Detect which cell encompasses the target text, then output its [x, y] center coordinate. 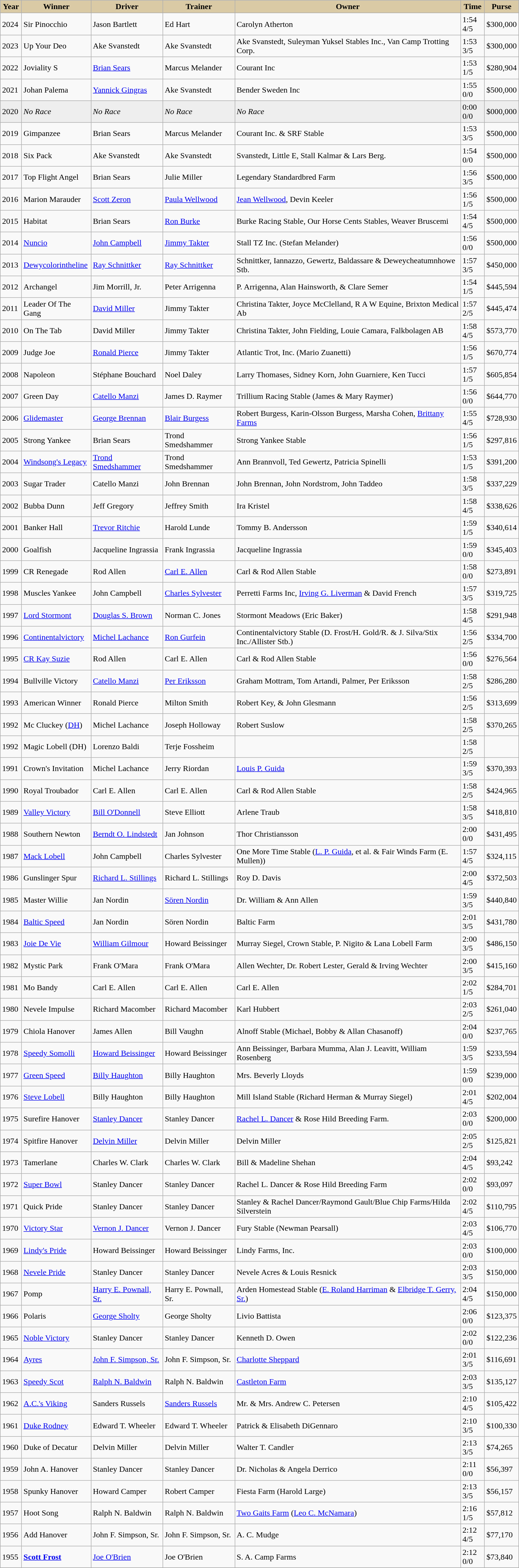
Schnittker, Iannazzo, Gewertz, Baldassare & Deweycheatumnhowe Stb. [348, 265]
1:57 1/5 [473, 374]
Nuncio [56, 243]
Joviality S [56, 68]
P. Arrigenna, Alan Hainsworth, & Clare Semer [348, 287]
Robert Suslow [348, 725]
Jan Johnson [199, 834]
Murray Siegel, Crown Stable, P. Nigito & Lana Lobell Farm [348, 944]
1974 [11, 1141]
Purse [501, 7]
$337,229 [501, 484]
Crown's Invitation [56, 769]
2:02 1/5 [473, 987]
Bill Vaughn [199, 1031]
Douglas S. Brown [127, 615]
$573,770 [501, 330]
Ed Hart [199, 24]
2008 [11, 374]
2021 [11, 90]
Stéphane Bouchard [127, 374]
Mr. & Mrs. Andrew C. Petersen [348, 1403]
Duke Rodney [56, 1426]
$100,000 [501, 1250]
2016 [11, 199]
$000,000 [501, 112]
Six Pack [56, 155]
Mill Island Stable (Richard Herman & Murray Siegel) [348, 1097]
Bullville Victory [56, 681]
Habitat [56, 221]
Valley Victory [56, 812]
$233,594 [501, 1053]
$286,280 [501, 681]
1997 [11, 615]
Magic Lobell (DH) [56, 746]
Archangel [56, 287]
Trevor Ritchie [127, 528]
2017 [11, 177]
Muscles Yankee [56, 593]
Milton Smith [199, 703]
$106,770 [501, 1228]
1980 [11, 1010]
Blair Burgess [199, 418]
1984 [11, 921]
2023 [11, 46]
Robert Key, & John Glesmann [348, 703]
Speedy Scot [56, 1382]
Arden Homestead Stable (E. Roland Harriman & Elbridge T. Gerry, Sr.) [348, 1294]
1968 [11, 1272]
1989 [11, 812]
Karl Hubbert [348, 1010]
Norman C. Jones [199, 615]
2:00 0/0 [473, 834]
Glidemaster [56, 418]
Larry Thomases, Sidney Korn, John Guarniere, Ken Tucci [348, 374]
$297,816 [501, 440]
Marion Marauder [56, 199]
S. A. Camp Farms [348, 1557]
Tommy B. Andersson [348, 528]
1958 [11, 1491]
Super Bowl [56, 1185]
Paula Wellwood [199, 199]
$450,000 [501, 265]
$74,265 [501, 1447]
Jerry Riordan [199, 769]
2010 [11, 330]
1963 [11, 1382]
$122,236 [501, 1338]
1956 [11, 1535]
Courant Inc. & SRF Stable [348, 133]
$202,004 [501, 1097]
Continentalvictory [56, 637]
1998 [11, 593]
Thor Christiansson [348, 834]
$77,170 [501, 1535]
Victory Star [56, 1228]
$391,200 [501, 462]
2014 [11, 243]
$125,821 [501, 1141]
$56,157 [501, 1491]
2006 [11, 418]
Dr. Nicholas & Angela Derrico [348, 1469]
One More Time Stable (L. P. Guida, et al. & Fair Winds Farm (E. Mullen)) [348, 856]
1986 [11, 878]
Allen Wechter, Dr. Robert Lester, Gerald & Irving Wechter [348, 965]
0:00 0/0 [473, 112]
1:54 0/0 [473, 155]
$57,812 [501, 1513]
$239,000 [501, 1075]
1978 [11, 1053]
Top Flight Angel [56, 177]
Nevele Acres & Louis Resnick [348, 1272]
Dewycolorintheline [56, 265]
Mc Cluckey (DH) [56, 725]
Ake Svanstedt, Suleyman Yuksel Stables Inc., Van Camp Trotting Corp. [348, 46]
Ron Burke [199, 221]
1965 [11, 1338]
$276,564 [501, 659]
1961 [11, 1426]
Up Your Deo [56, 46]
1962 [11, 1403]
2:10 3/5 [473, 1426]
$73,840 [501, 1557]
$644,770 [501, 396]
2004 [11, 462]
$291,948 [501, 615]
$370,265 [501, 725]
Nevele Pride [56, 1272]
Time [473, 7]
Bill O'Donnell [127, 812]
Banker Hall [56, 528]
A. C. Mudge [348, 1535]
Lord Stormont [56, 615]
2:11 0/0 [473, 1469]
1:55 4/5 [473, 418]
$431,495 [501, 834]
Arlene Traub [348, 812]
Windsong's Legacy [56, 462]
$334,700 [501, 637]
Owner [348, 7]
Jim Morrill, Jr. [127, 287]
James Allen [127, 1031]
1:57 2/5 [473, 309]
Lindy's Pride [56, 1250]
2:01 4/5 [473, 1097]
2:12 4/5 [473, 1535]
Courant Inc [348, 68]
Bender Sweden Inc [348, 90]
Continentalvictory Stable (D. Frost/H. Gold/R. & J. Silva/Stix Inc./Allister Stb.) [348, 637]
Julie Miller [199, 177]
2:06 0/0 [473, 1316]
2015 [11, 221]
Nevele Impulse [56, 1010]
$670,774 [501, 353]
On The Tab [56, 330]
Kenneth D. Owen [348, 1338]
2001 [11, 528]
$319,725 [501, 593]
$261,040 [501, 1010]
2009 [11, 353]
1967 [11, 1294]
Leader Of The Gang [56, 309]
Jeffrey Smith [199, 506]
Noble Victory [56, 1338]
$338,626 [501, 506]
1990 [11, 790]
Speedy Somolli [56, 1053]
Sugar Trader [56, 484]
2022 [11, 68]
Jeff Gregory [127, 506]
1975 [11, 1119]
2:05 2/5 [473, 1141]
Dr. William & Ann Allen [348, 900]
$445,474 [501, 309]
$280,904 [501, 68]
Johan Palema [56, 90]
2:03 4/5 [473, 1228]
2:10 4/5 [473, 1403]
1982 [11, 965]
$431,780 [501, 921]
Hoot Song [56, 1513]
Jean Wellwood, Devin Keeler [348, 199]
2:00 4/5 [473, 878]
Patrick & Elisabeth DiGennaro [348, 1426]
$445,594 [501, 287]
Lorenzo Baldi [127, 746]
Fury Stable (Newman Pearsall) [348, 1228]
$123,375 [501, 1316]
Mo Bandy [56, 987]
Lindy Farms, Inc. [348, 1250]
Howard Camper [127, 1491]
$100,330 [501, 1426]
1994 [11, 681]
$135,127 [501, 1382]
1:56 3/5 [473, 177]
Driver [127, 7]
Carolyn Atherton [348, 24]
Graham Mottram, Tom Artandi, Palmer, Per Eriksson [348, 681]
Robert Camper [199, 1491]
$284,701 [501, 987]
1976 [11, 1097]
1955 [11, 1557]
Baltic Farm [348, 921]
Fiesta Farm (Harold Large) [348, 1491]
2:02 4/5 [473, 1206]
1981 [11, 987]
2020 [11, 112]
Robert Burgess, Karin-Olsson Burgess, Marsha Cohen, Brittany Farms [348, 418]
$370,393 [501, 769]
$345,403 [501, 549]
1996 [11, 637]
$105,422 [501, 1403]
$605,854 [501, 374]
Christina Takter, John Fielding, Louie Camara, Falkbolagen AB [348, 330]
John A. Hanover [56, 1469]
Perretti Farms Inc, Irving G. Liverman & David French [348, 593]
1973 [11, 1162]
1977 [11, 1075]
Stormont Meadows (Eric Baker) [348, 615]
John Brennan [199, 484]
Louis P. Guida [348, 769]
$313,699 [501, 703]
$110,795 [501, 1206]
1991 [11, 769]
Ayres [56, 1360]
Sir Pinocchio [56, 24]
George Brennan [127, 418]
2003 [11, 484]
$56,397 [501, 1469]
2:12 0/0 [473, 1557]
Surefire Hanover [56, 1119]
Royal Troubador [56, 790]
1960 [11, 1447]
2011 [11, 309]
Year [11, 7]
1:58 0/0 [473, 571]
$324,115 [501, 856]
1999 [11, 571]
$200,000 [501, 1119]
1:55 0/0 [473, 90]
1:54 1/5 [473, 287]
Polaris [56, 1316]
Berndt O. Lindstedt [127, 834]
Mack Lobell [56, 856]
William Gilmour [127, 944]
2002 [11, 506]
$728,930 [501, 418]
Atlantic Trot, Inc. (Mario Zuanetti) [348, 353]
Joseph Holloway [199, 725]
2019 [11, 133]
1983 [11, 944]
$93,242 [501, 1162]
2012 [11, 287]
Steve Elliott [199, 812]
Strong Yankee [56, 440]
$440,840 [501, 900]
Stall TZ Inc. (Stefan Melander) [348, 243]
$116,691 [501, 1360]
Bubba Dunn [56, 506]
$237,765 [501, 1031]
Winner [56, 7]
1969 [11, 1250]
Christina Takter, Joyce McClelland, R A W Equine, Brixton Medical Ab [348, 309]
$424,965 [501, 790]
2013 [11, 265]
A.C.'s Viking [56, 1403]
Ira Kristel [348, 506]
Baltic Speed [56, 921]
Quick Pride [56, 1206]
Steve Lobell [56, 1097]
1959 [11, 1469]
$415,160 [501, 965]
2024 [11, 24]
Castleton Farm [348, 1382]
$273,891 [501, 571]
$93,097 [501, 1185]
American Winner [56, 703]
Joie De Vie [56, 944]
1995 [11, 659]
Duke of Decatur [56, 1447]
$418,810 [501, 812]
Livio Battista [348, 1316]
$340,614 [501, 528]
1985 [11, 900]
1993 [11, 703]
1987 [11, 856]
Walter T. Candler [348, 1447]
1:57 4/5 [473, 856]
Spitfire Hanover [56, 1141]
Svanstedt, Little E, Stall Kalmar & Lars Berg. [348, 155]
CR Renegade [56, 571]
James D. Raymer [199, 396]
Napoleon [56, 374]
Noel Daley [199, 374]
2000 [11, 549]
Frank Ingrassia [199, 549]
Strong Yankee Stable [348, 440]
Mystic Park [56, 965]
Trainer [199, 7]
CR Kay Suzie [56, 659]
2005 [11, 440]
Trillium Racing Stable (James & Mary Raymer) [348, 396]
$372,503 [501, 878]
Roy D. Davis [348, 878]
2:04 0/0 [473, 1031]
2018 [11, 155]
Terje Fossheim [199, 746]
2:03 2/5 [473, 1010]
Burke Racing Stable, Our Horse Cents Stables, Weaver Bruscemi [348, 221]
Tamerlane [56, 1162]
1:59 1/5 [473, 528]
Peter Arrigenna [199, 287]
1972 [11, 1185]
2007 [11, 396]
Per Eriksson [199, 681]
Ron Gurfein [199, 637]
Two Gaits Farm (Leo C. McNamara) [348, 1513]
Yannick Gingras [127, 90]
Pomp [56, 1294]
Scott Frost [56, 1557]
Jason Bartlett [127, 24]
2:16 1/5 [473, 1513]
1979 [11, 1031]
1970 [11, 1228]
Southern Newton [56, 834]
Gimpanzee [56, 133]
Charlotte Sheppard [348, 1360]
Harold Lunde [199, 528]
1966 [11, 1316]
Legendary Standardbred Farm [348, 177]
$486,150 [501, 944]
Ann Beissinger, Barbara Mumma, Alan J. Leavitt, William Rosenberg [348, 1053]
John Brennan, John Nordstrom, John Taddeo [348, 484]
Ann Brannvoll, Ted Gewertz, Patricia Spinelli [348, 462]
Green Speed [56, 1075]
Rachel L. Dancer & Rose Hild Breeding Farm [348, 1185]
Gunslinger Spur [56, 878]
1957 [11, 1513]
Spunky Hanover [56, 1491]
Chiola Hanover [56, 1031]
Scott Zeron [127, 199]
Master Willie [56, 900]
1971 [11, 1206]
Rachel L. Dancer & Rose Hild Breeding Farm. [348, 1119]
Goalfish [56, 549]
Green Day [56, 396]
Add Hanover [56, 1535]
Stanley & Rachel Dancer/Raymond Gault/Blue Chip Farms/Hilda Silverstein [348, 1206]
Mrs. Beverly Lloyds [348, 1075]
Bill & Madeline Shehan [348, 1162]
Judge Joe [56, 353]
1988 [11, 834]
1964 [11, 1360]
Alnoff Stable (Michael, Bobby & Allan Chasanoff) [348, 1031]
